Provide the (x, y) coordinate of the cell's center where the given text is located.  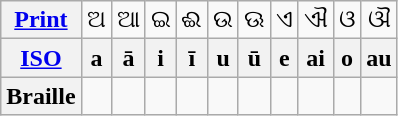
ଏ (285, 20)
e (285, 58)
ISO (41, 58)
ଓ (347, 20)
o (347, 58)
ū (254, 58)
ଇ (160, 20)
ଅ (96, 20)
ā (129, 58)
ଔ (379, 20)
ଐ (316, 20)
a (96, 58)
au (379, 58)
i (160, 58)
u (224, 58)
ଊ (254, 20)
ଆ (129, 20)
Braille (41, 96)
ī (192, 58)
ai (316, 58)
Print (41, 20)
ଈ (192, 20)
ଉ (224, 20)
